Return (x, y) of the center of cell containing provided text 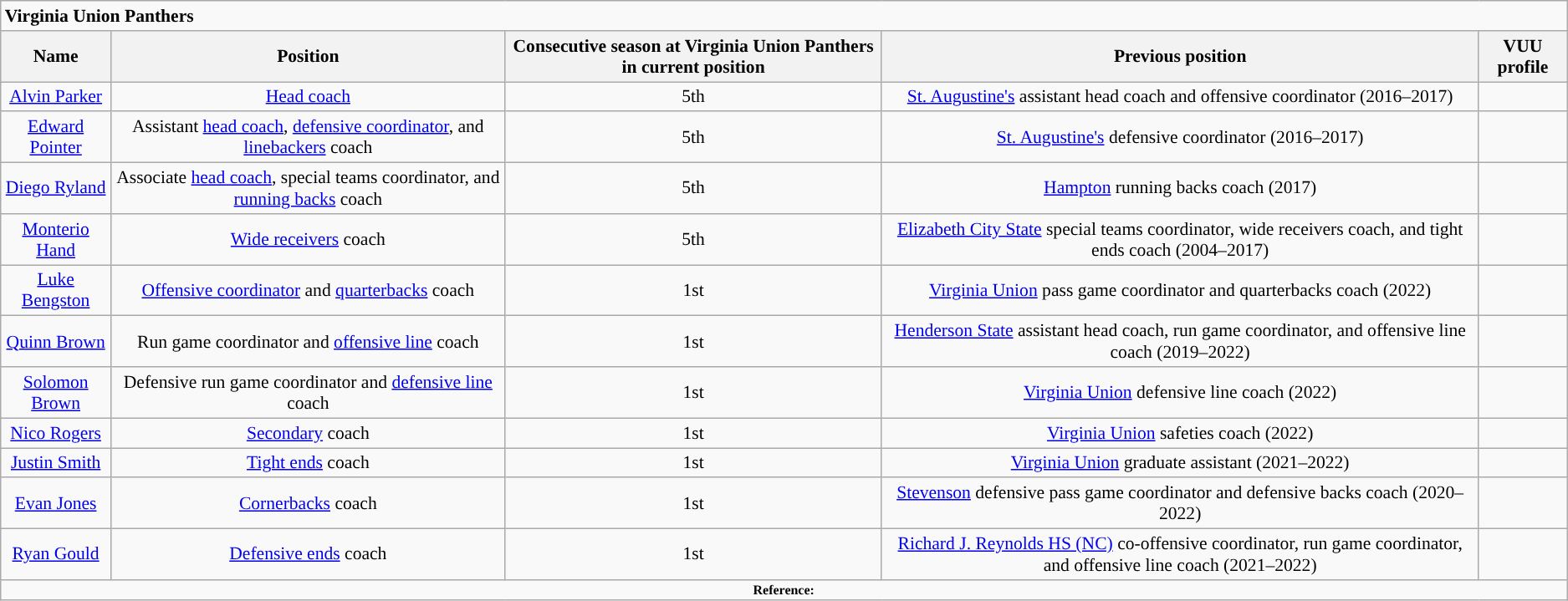
Stevenson defensive pass game coordinator and defensive backs coach (2020–2022) (1180, 503)
Tight ends coach (308, 463)
Alvin Parker (56, 97)
Associate head coach, special teams coordinator, and running backs coach (308, 189)
Evan Jones (56, 503)
Ryan Gould (56, 555)
Name (56, 57)
Quinn Brown (56, 341)
Diego Ryland (56, 189)
Secondary coach (308, 433)
Henderson State assistant head coach, run game coordinator, and offensive line coach (2019–2022) (1180, 341)
VUU profile (1522, 57)
St. Augustine's assistant head coach and offensive coordinator (2016–2017) (1180, 97)
Edward Pointer (56, 137)
Monterio Hand (56, 239)
Solomon Brown (56, 393)
Consecutive season at Virginia Union Panthers in current position (693, 57)
Defensive ends coach (308, 555)
Reference: (784, 590)
Virginia Union graduate assistant (2021–2022) (1180, 463)
Virginia Union pass game coordinator and quarterbacks coach (2022) (1180, 291)
Assistant head coach, defensive coordinator, and linebackers coach (308, 137)
Justin Smith (56, 463)
Head coach (308, 97)
Cornerbacks coach (308, 503)
Elizabeth City State special teams coordinator, wide receivers coach, and tight ends coach (2004–2017) (1180, 239)
Position (308, 57)
Luke Bengston (56, 291)
Richard J. Reynolds HS (NC) co-offensive coordinator, run game coordinator, and offensive line coach (2021–2022) (1180, 555)
Virginia Union defensive line coach (2022) (1180, 393)
Offensive coordinator and quarterbacks coach (308, 291)
St. Augustine's defensive coordinator (2016–2017) (1180, 137)
Wide receivers coach (308, 239)
Nico Rogers (56, 433)
Previous position (1180, 57)
Run game coordinator and offensive line coach (308, 341)
Virginia Union Panthers (784, 16)
Virginia Union safeties coach (2022) (1180, 433)
Defensive run game coordinator and defensive line coach (308, 393)
Hampton running backs coach (2017) (1180, 189)
